Capture the cell that displays the provided text and extract its (x, y) central coordinate. 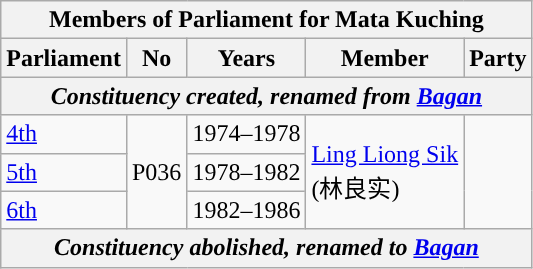
Members of Parliament for Mata Kuching (266, 20)
4th (64, 134)
1974–1978 (246, 134)
5th (64, 172)
Constituency abolished, renamed to Bagan (266, 248)
Parliament (64, 58)
Party (498, 58)
Constituency created, renamed from Bagan (266, 96)
1982–1986 (246, 210)
P036 (156, 172)
1978–1982 (246, 172)
6th (64, 210)
Member (385, 58)
Years (246, 58)
No (156, 58)
Ling Liong Sik (林良实) (385, 172)
